For the text-containing cell, return its midpoint in [X, Y] coordinate format. 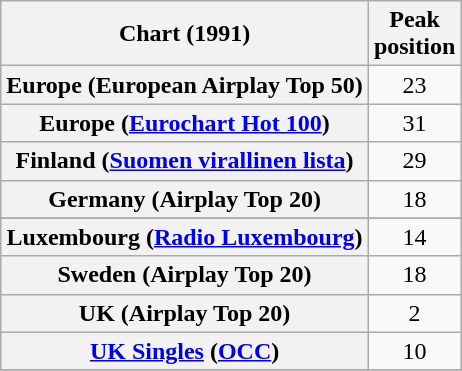
Europe (Eurochart Hot 100) [185, 123]
Chart (1991) [185, 34]
Germany (Airplay Top 20) [185, 199]
14 [414, 237]
Sweden (Airplay Top 20) [185, 275]
Europe (European Airplay Top 50) [185, 85]
23 [414, 85]
Peakposition [414, 34]
29 [414, 161]
Finland (Suomen virallinen lista) [185, 161]
Luxembourg (Radio Luxembourg) [185, 237]
UK (Airplay Top 20) [185, 313]
10 [414, 351]
31 [414, 123]
2 [414, 313]
UK Singles (OCC) [185, 351]
